Provide the (X, Y) coordinate of the cell's center where the given text is located.  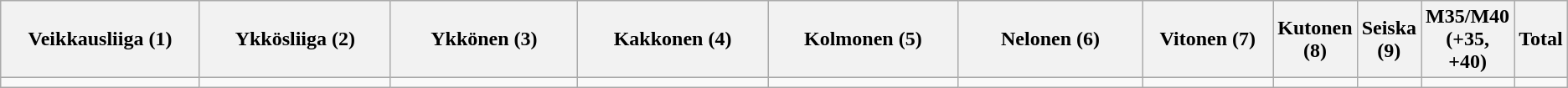
Veikkausliiga (1) (101, 39)
Ykkönen (3) (484, 39)
Total (1541, 39)
Nelonen (6) (1050, 39)
M35/M40 (+35, +40) (1467, 39)
Seiska (9) (1389, 39)
Kolmonen (5) (863, 39)
Ykkösliiga (2) (295, 39)
Vitonen (7) (1208, 39)
Kakkonen (4) (672, 39)
Kutonen (8) (1315, 39)
